Locate the cell with the specified text and output its [X, Y] center coordinate. 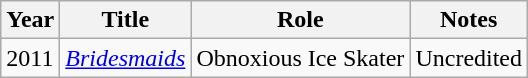
2011 [30, 58]
Notes [469, 20]
Role [300, 20]
Obnoxious Ice Skater [300, 58]
Bridesmaids [126, 58]
Title [126, 20]
Year [30, 20]
Uncredited [469, 58]
